Locate the cell with the specified text and output its (x, y) center coordinate. 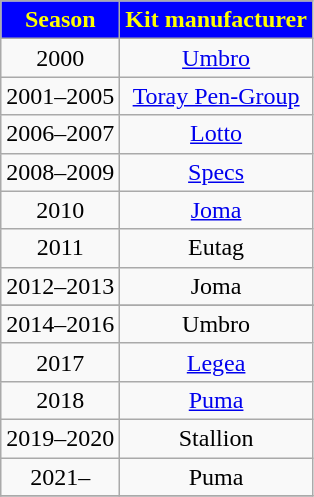
Kit manufacturer (216, 20)
2008–2009 (60, 172)
2012–2013 (60, 286)
2011 (60, 248)
2018 (60, 400)
2021– (60, 477)
Toray Pen-Group (216, 96)
2006–2007 (60, 134)
Stallion (216, 438)
2019–2020 (60, 438)
Legea (216, 362)
2014–2016 (60, 324)
2000 (60, 58)
2001–2005 (60, 96)
2010 (60, 210)
2017 (60, 362)
Eutag (216, 248)
Lotto (216, 134)
Specs (216, 172)
Season (60, 20)
